Extract the [x, y] coordinate from the center of the cell holding the provided text.  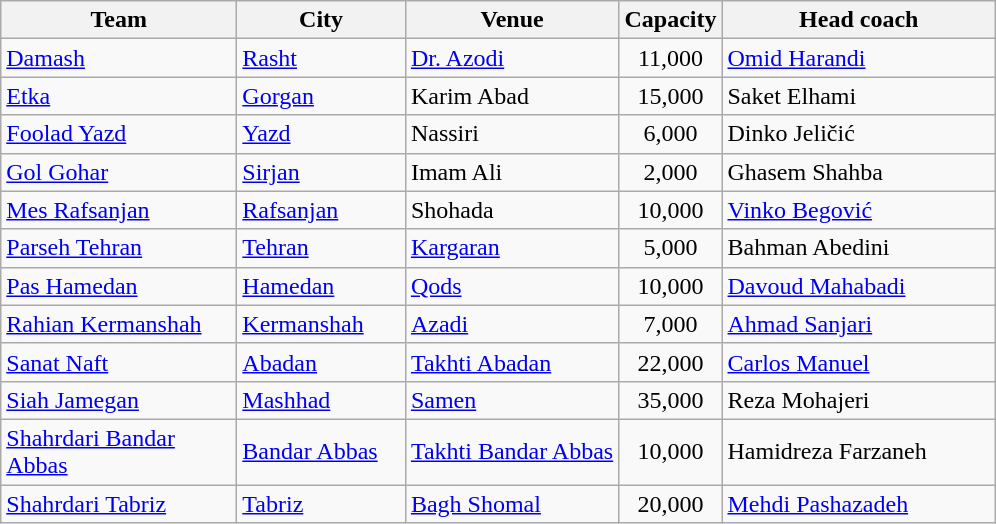
2,000 [670, 172]
Kermanshah [322, 324]
22,000 [670, 362]
Davoud Mahabadi [859, 286]
Foolad Yazd [119, 134]
Samen [512, 400]
Kargaran [512, 248]
Venue [512, 20]
Head coach [859, 20]
Ahmad Sanjari [859, 324]
Tabriz [322, 503]
Rahian Kermanshah [119, 324]
Reza Mohajeri [859, 400]
Parseh Tehran [119, 248]
5,000 [670, 248]
Karim Abad [512, 96]
Dinko Jeličić [859, 134]
15,000 [670, 96]
Abadan [322, 362]
35,000 [670, 400]
11,000 [670, 58]
Rafsanjan [322, 210]
Hamidreza Farzaneh [859, 452]
City [322, 20]
6,000 [670, 134]
Mes Rafsanjan [119, 210]
Sirjan [322, 172]
Sanat Naft [119, 362]
Bandar Abbas [322, 452]
Gol Gohar [119, 172]
Azadi [512, 324]
Saket Elhami [859, 96]
Tehran [322, 248]
Bahman Abedini [859, 248]
Vinko Begović [859, 210]
Takhti Abadan [512, 362]
20,000 [670, 503]
Damash [119, 58]
Omid Harandi [859, 58]
Shahrdari Tabriz [119, 503]
Mashhad [322, 400]
Capacity [670, 20]
Imam Ali [512, 172]
Etka [119, 96]
Bagh Shomal [512, 503]
Team [119, 20]
Gorgan [322, 96]
Rasht [322, 58]
7,000 [670, 324]
Nassiri [512, 134]
Hamedan [322, 286]
Ghasem Shahba [859, 172]
Shohada [512, 210]
Mehdi Pashazadeh [859, 503]
Qods [512, 286]
Shahrdari Bandar Abbas [119, 452]
Siah Jamegan [119, 400]
Pas Hamedan [119, 286]
Yazd [322, 134]
Takhti Bandar Abbas [512, 452]
Carlos Manuel [859, 362]
Dr. Azodi [512, 58]
